Output the (x, y) coordinate of the center of the cell containing the given text.  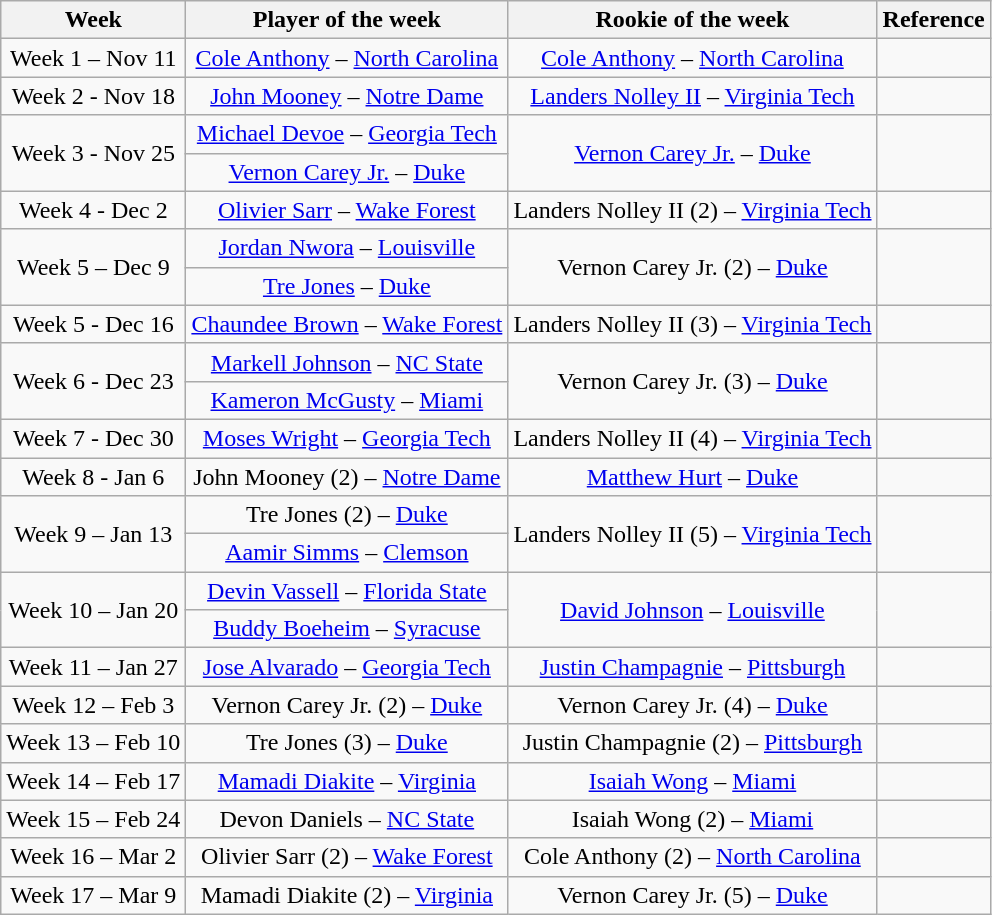
Landers Nolley II – Virginia Tech (692, 96)
Justin Champagnie (2) – Pittsburgh (692, 743)
Week 10 – Jan 20 (94, 610)
Week 5 – Dec 9 (94, 267)
Vernon Carey Jr. (4) – Duke (692, 705)
Week 6 - Dec 23 (94, 381)
Week 13 – Feb 10 (94, 743)
Justin Champagnie – Pittsburgh (692, 667)
Landers Nolley II (2) – Virginia Tech (692, 210)
Week 9 – Jan 13 (94, 534)
Devin Vassell – Florida State (347, 591)
Devon Daniels – NC State (347, 819)
Jordan Nwora – Louisville (347, 248)
Olivier Sarr (2) – Wake Forest (347, 857)
Week 14 – Feb 17 (94, 781)
Week 5 - Dec 16 (94, 324)
Week 4 - Dec 2 (94, 210)
David Johnson – Louisville (692, 610)
Mamadi Diakite – Virginia (347, 781)
Week 8 - Jan 6 (94, 477)
Isaiah Wong (2) – Miami (692, 819)
Cole Anthony (2) – North Carolina (692, 857)
Markell Johnson – NC State (347, 362)
Landers Nolley II (4) – Virginia Tech (692, 438)
Rookie of the week (692, 20)
John Mooney – Notre Dame (347, 96)
Week 12 – Feb 3 (94, 705)
Week (94, 20)
Week 7 - Dec 30 (94, 438)
Landers Nolley II (5) – Virginia Tech (692, 534)
John Mooney (2) – Notre Dame (347, 477)
Week 2 - Nov 18 (94, 96)
Tre Jones – Duke (347, 286)
Mamadi Diakite (2) – Virginia (347, 895)
Buddy Boeheim – Syracuse (347, 629)
Aamir Simms – Clemson (347, 553)
Landers Nolley II (3) – Virginia Tech (692, 324)
Tre Jones (3) – Duke (347, 743)
Tre Jones (2) – Duke (347, 515)
Week 16 – Mar 2 (94, 857)
Olivier Sarr – Wake Forest (347, 210)
Moses Wright – Georgia Tech (347, 438)
Vernon Carey Jr. (3) – Duke (692, 381)
Matthew Hurt – Duke (692, 477)
Week 1 – Nov 11 (94, 58)
Chaundee Brown – Wake Forest (347, 324)
Week 3 - Nov 25 (94, 153)
Player of the week (347, 20)
Week 11 – Jan 27 (94, 667)
Reference (934, 20)
Vernon Carey Jr. (5) – Duke (692, 895)
Isaiah Wong – Miami (692, 781)
Week 17 – Mar 9 (94, 895)
Jose Alvarado – Georgia Tech (347, 667)
Week 15 – Feb 24 (94, 819)
Michael Devoe – Georgia Tech (347, 134)
Kameron McGusty – Miami (347, 400)
